Find where the given text appears and provide that cell's center as (x, y) coordinate. 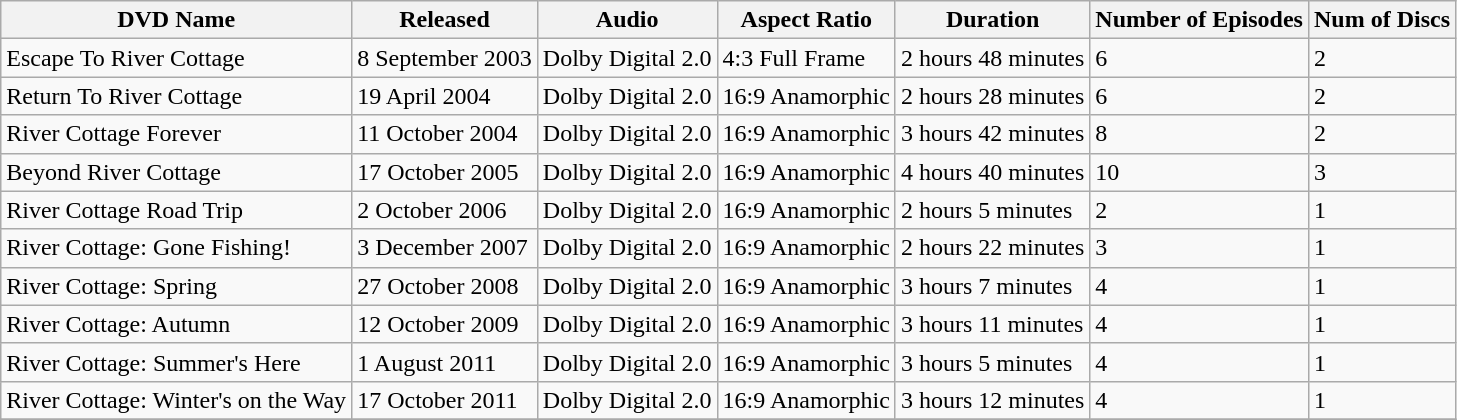
3 hours 42 minutes (992, 134)
River Cottage: Autumn (176, 324)
3 December 2007 (445, 248)
2 hours 48 minutes (992, 58)
DVD Name (176, 20)
17 October 2005 (445, 172)
Beyond River Cottage (176, 172)
Escape To River Cottage (176, 58)
10 (1200, 172)
Number of Episodes (1200, 20)
River Cottage: Summer's Here (176, 362)
1 August 2011 (445, 362)
4:3 Full Frame (806, 58)
2 hours 28 minutes (992, 96)
3 hours 7 minutes (992, 286)
17 October 2011 (445, 400)
River Cottage Forever (176, 134)
3 hours 11 minutes (992, 324)
19 April 2004 (445, 96)
Num of Discs (1382, 20)
River Cottage: Winter's on the Way (176, 400)
River Cottage: Spring (176, 286)
Return To River Cottage (176, 96)
River Cottage Road Trip (176, 210)
Released (445, 20)
River Cottage: Gone Fishing! (176, 248)
27 October 2008 (445, 286)
Aspect Ratio (806, 20)
Audio (627, 20)
2 October 2006 (445, 210)
2 hours 5 minutes (992, 210)
2 hours 22 minutes (992, 248)
3 hours 12 minutes (992, 400)
8 (1200, 134)
8 September 2003 (445, 58)
4 hours 40 minutes (992, 172)
3 hours 5 minutes (992, 362)
12 October 2009 (445, 324)
11 October 2004 (445, 134)
Duration (992, 20)
